Detect which cell encompasses the target text, then output its (x, y) center coordinate. 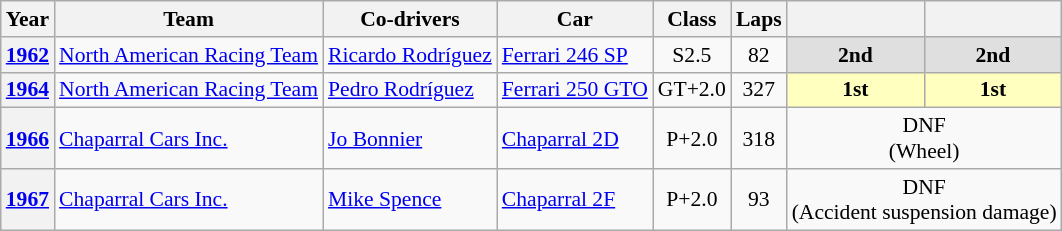
Chaparral 2D (575, 138)
93 (759, 200)
Co-drivers (410, 19)
Chaparral 2F (575, 200)
327 (759, 90)
Team (188, 19)
82 (759, 55)
Jo Bonnier (410, 138)
Car (575, 19)
1962 (28, 55)
Mike Spence (410, 200)
Class (692, 19)
DNF(Wheel) (924, 138)
DNF(Accident suspension damage) (924, 200)
1967 (28, 200)
Year (28, 19)
Laps (759, 19)
GT+2.0 (692, 90)
S2.5 (692, 55)
Ferrari 250 GTO (575, 90)
Pedro Rodríguez (410, 90)
Ricardo Rodríguez (410, 55)
1964 (28, 90)
1966 (28, 138)
Ferrari 246 SP (575, 55)
318 (759, 138)
